Output the [x, y] coordinate of the center of the cell containing the given text.  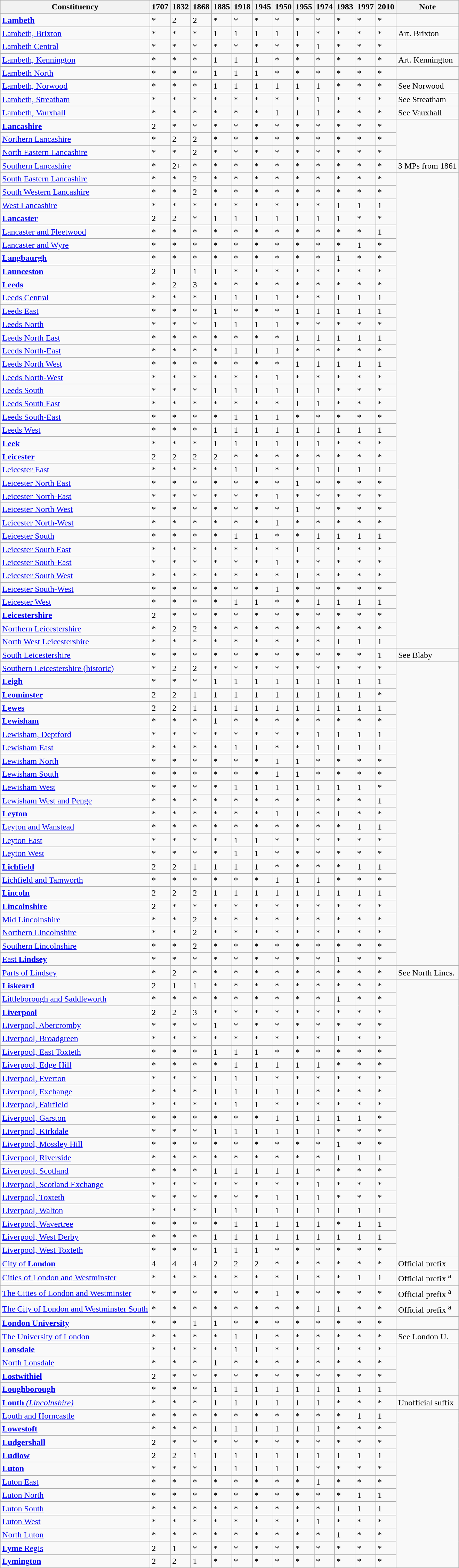
Lonsdale [75, 1350]
Liverpool, West Toxteth [75, 1250]
South Western Lancashire [75, 192]
Louth and Horncastle [75, 1416]
Lambeth North [75, 73]
Leicester South [75, 536]
1950 [283, 7]
Liverpool [75, 1012]
Northern Lancashire [75, 139]
The City of London and Westminster South [75, 1309]
Lewisham, Deptford [75, 734]
Ludlow [75, 1455]
Lancaster and Wyre [75, 245]
Leicester [75, 457]
Lichfield [75, 867]
See Norwood [427, 86]
Luton South [75, 1508]
The University of London [75, 1336]
North Luton [75, 1535]
Louth (Lincolnshire) [75, 1403]
Note [427, 7]
Liverpool, Broadgreen [75, 1039]
Leyton [75, 814]
See Streatham [427, 99]
North Eastern Lancashire [75, 152]
Leeds North West [75, 364]
Mid Lincolnshire [75, 920]
Art. Brixton [427, 33]
Southern Lancashire [75, 166]
Leeds North-East [75, 351]
Liverpool, Walton [75, 1210]
Loughborough [75, 1389]
Lambeth, Streatham [75, 99]
Liverpool, Scotland [75, 1171]
Parts of Lindsey [75, 972]
1707 [160, 7]
Northern Leicestershire [75, 629]
Liverpool, Riverside [75, 1158]
Unofficial suffix [427, 1403]
Leigh [75, 681]
Leicester East [75, 470]
Official prefix [427, 1264]
Liverpool, Edge Hill [75, 1065]
1945 [263, 7]
City of London [75, 1264]
Lambeth, Kennington [75, 60]
Lambeth [75, 20]
1832 [181, 7]
Lewisham South [75, 774]
Leeds South-East [75, 417]
3 MPs from 1861 [427, 166]
Lyme Regis [75, 1548]
1918 [242, 7]
Luton North [75, 1495]
Lichfield and Tamworth [75, 880]
Lowestoft [75, 1429]
Southern Lincolnshire [75, 946]
Lewisham East [75, 748]
Lewisham North [75, 761]
Leicester North East [75, 483]
Liverpool, Mossley Hill [75, 1144]
2010 [386, 7]
Leeds North [75, 324]
Leicester North-West [75, 523]
Leicester West [75, 602]
Leicester South East [75, 549]
Leeds North-West [75, 377]
Luton East [75, 1482]
Leicester South West [75, 575]
Liverpool, Fairfield [75, 1105]
East Lindsey [75, 959]
Liverpool, Toxteth [75, 1197]
Liverpool, Exchange [75, 1092]
Leek [75, 443]
Luton West [75, 1521]
Leicester North-East [75, 496]
Luton [75, 1469]
Southern Leicestershire (historic) [75, 668]
Leicester South-East [75, 562]
North Lonsdale [75, 1363]
2+ [181, 166]
Liverpool, Kirkdale [75, 1131]
Northern Lincolnshire [75, 933]
London University [75, 1323]
Liverpool, West Derby [75, 1237]
Leeds Central [75, 298]
Leicestershire [75, 615]
Leeds West [75, 430]
Littleborough and Saddleworth [75, 999]
Lancaster and Fleetwood [75, 232]
Lewisham West [75, 787]
Leeds South [75, 391]
Art. Kennington [427, 60]
Lincolnshire [75, 906]
Lewes [75, 708]
Lancaster [75, 219]
Cities of London and Westminster [75, 1278]
See London U. [427, 1336]
Leyton and Wanstead [75, 827]
Leyton West [75, 854]
Langbaurgh [75, 258]
North West Leicestershire [75, 642]
Leyton East [75, 840]
1997 [365, 7]
South Eastern Lancashire [75, 179]
1983 [345, 7]
1885 [222, 7]
Lambeth, Norwood [75, 86]
South Leicestershire [75, 655]
Leeds [75, 285]
Lancashire [75, 126]
Lewisham [75, 721]
Liverpool, Everton [75, 1078]
The Cities of London and Westminster [75, 1293]
Constituency [75, 7]
Lambeth, Brixton [75, 33]
Leicester South-West [75, 589]
See Blaby [427, 655]
Leicester North West [75, 509]
1955 [304, 7]
Lincoln [75, 893]
Liverpool, East Toxteth [75, 1052]
Lambeth Central [75, 47]
West Lancashire [75, 205]
Ludgershall [75, 1442]
Lostwithiel [75, 1376]
Liverpool, Garston [75, 1118]
Lymington [75, 1561]
Launceston [75, 271]
Leeds South East [75, 404]
Leeds North East [75, 337]
Lambeth, Vauxhall [75, 113]
Leominster [75, 695]
Lewisham West and Penge [75, 800]
Liverpool, Wavertree [75, 1224]
See Vauxhall [427, 113]
Liverpool, Scotland Exchange [75, 1184]
Liverpool, Abercromby [75, 1026]
1868 [201, 7]
Leeds East [75, 311]
Liskeard [75, 986]
See North Lincs. [427, 972]
1974 [324, 7]
